Capture the cell that displays the provided text and extract its [X, Y] central coordinate. 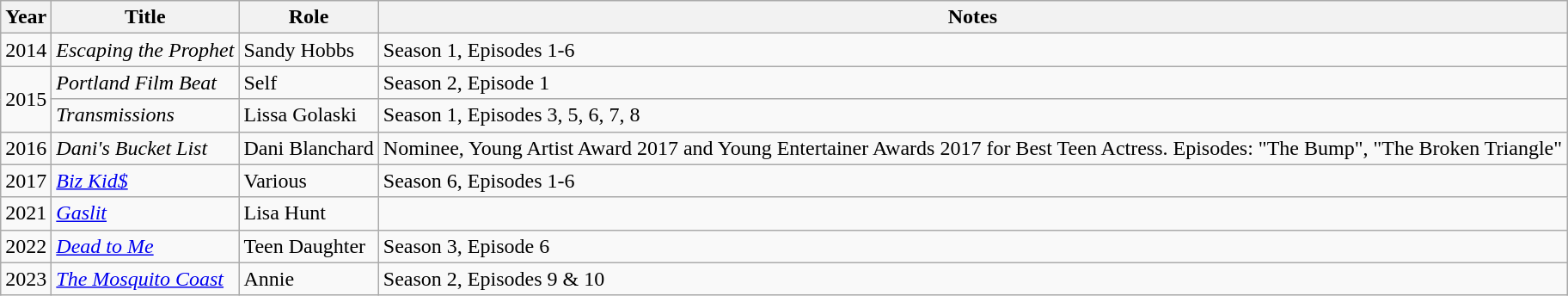
Role [309, 17]
Escaping the Prophet [145, 50]
Notes [972, 17]
2016 [26, 148]
Various [309, 181]
Season 1, Episodes 1-6 [972, 50]
Lisa Hunt [309, 213]
Lissa Golaski [309, 115]
2021 [26, 213]
Transmissions [145, 115]
Year [26, 17]
2023 [26, 279]
Portland Film Beat [145, 83]
2015 [26, 99]
Dead to Me [145, 246]
2017 [26, 181]
Self [309, 83]
The Mosquito Coast [145, 279]
Season 2, Episodes 9 & 10 [972, 279]
Annie [309, 279]
Title [145, 17]
Biz Kid$ [145, 181]
Season 3, Episode 6 [972, 246]
Sandy Hobbs [309, 50]
Teen Daughter [309, 246]
Nominee, Young Artist Award 2017 and Young Entertainer Awards 2017 for Best Teen Actress. Episodes: "The Bump", "The Broken Triangle" [972, 148]
Gaslit [145, 213]
Dani Blanchard [309, 148]
2014 [26, 50]
Season 2, Episode 1 [972, 83]
Season 1, Episodes 3, 5, 6, 7, 8 [972, 115]
Season 6, Episodes 1-6 [972, 181]
2022 [26, 246]
Dani's Bucket List [145, 148]
